Provide the (x, y) coordinate of the cell's center where the given text is located.  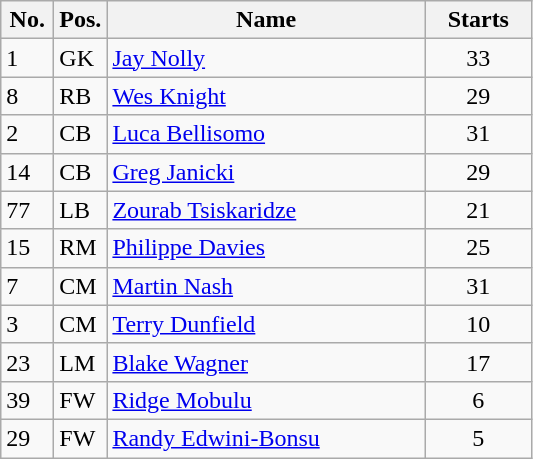
Terry Dunfield (266, 324)
5 (478, 438)
8 (28, 96)
LM (80, 362)
RB (80, 96)
2 (28, 134)
33 (478, 58)
Ridge Mobulu (266, 400)
Name (266, 20)
14 (28, 172)
77 (28, 210)
Greg Janicki (266, 172)
Philippe Davies (266, 248)
Martin Nash (266, 286)
1 (28, 58)
39 (28, 400)
Zourab Tsiskaridze (266, 210)
Pos. (80, 20)
15 (28, 248)
3 (28, 324)
RM (80, 248)
LB (80, 210)
Wes Knight (266, 96)
No. (28, 20)
Blake Wagner (266, 362)
7 (28, 286)
Jay Nolly (266, 58)
23 (28, 362)
Starts (478, 20)
21 (478, 210)
10 (478, 324)
GK (80, 58)
Luca Bellisomo (266, 134)
6 (478, 400)
Randy Edwini-Bonsu (266, 438)
25 (478, 248)
17 (478, 362)
